From the cell containing the given text, extract its center point as [x, y] coordinate. 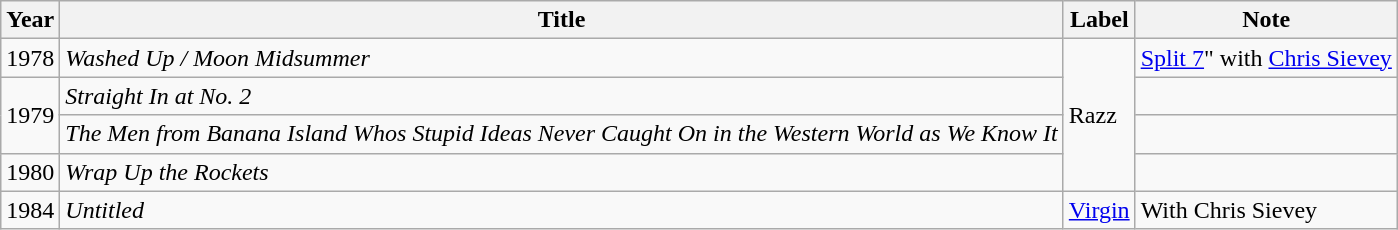
Title [562, 20]
Year [30, 20]
With Chris Sievey [1266, 210]
The Men from Banana Island Whos Stupid Ideas Never Caught On in the Western World as We Know It [562, 134]
1979 [30, 115]
Split 7" with Chris Sievey [1266, 58]
1978 [30, 58]
Note [1266, 20]
Washed Up / Moon Midsummer [562, 58]
1980 [30, 172]
Untitled [562, 210]
Virgin [1099, 210]
Razz [1099, 115]
Label [1099, 20]
Wrap Up the Rockets [562, 172]
Straight In at No. 2 [562, 96]
1984 [30, 210]
